Scan for the cell matching the given text and deliver its (x, y) coordinate at center. 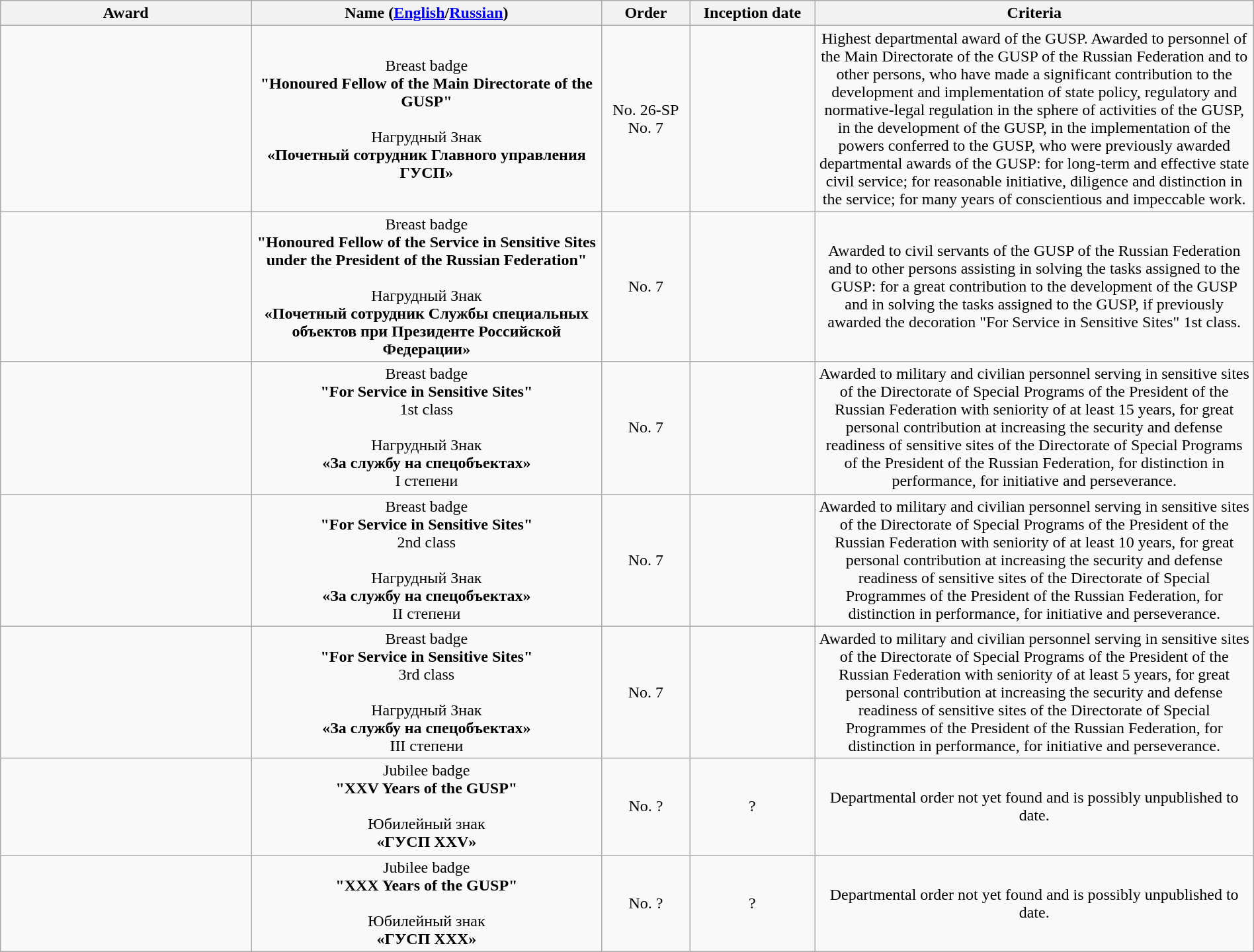
Award (126, 13)
Breast badge"For Service in Sensitive Sites"3rd classНагрудный Знак«За службу на спецобъектах»III степени (427, 692)
Inception date (753, 13)
Breast badge"For Service in Sensitive Sites"1st classНагрудный Знак«За службу на спецобъектах»I степени (427, 428)
Breast badge"Honoured Fellow of the Main Directorate of the GUSP"Нагрудный Знак«Почетный сотрудник Главного управления ГУСП» (427, 119)
Jubilee badge"XXX Years of the GUSP"Юбилейный знак«ГУСП XXX» (427, 903)
Breast badge"For Service in Sensitive Sites"2nd classНагрудный Знак«За службу на спецобъектах»II степени (427, 560)
Jubilee badge"XXV Years of the GUSP"Юбилейный знак«ГУСП XXV» (427, 807)
No. 26-SPNo. 7 (646, 119)
Order (646, 13)
Name (English/Russian) (427, 13)
Criteria (1034, 13)
